Output the [x, y] coordinate of the center of the cell containing the given text.  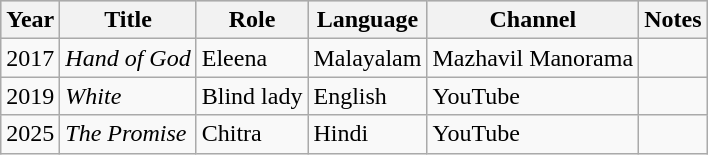
Mazhavil Manorama [533, 58]
Year [30, 20]
Eleena [252, 58]
Malayalam [368, 58]
2017 [30, 58]
Chitra [252, 134]
Language [368, 20]
Channel [533, 20]
Blind lady [252, 96]
2025 [30, 134]
English [368, 96]
Hindi [368, 134]
Title [128, 20]
White [128, 96]
2019 [30, 96]
Notes [673, 20]
The Promise [128, 134]
Hand of God [128, 58]
Role [252, 20]
